Extract the [X, Y] coordinate from the center of the cell holding the provided text.  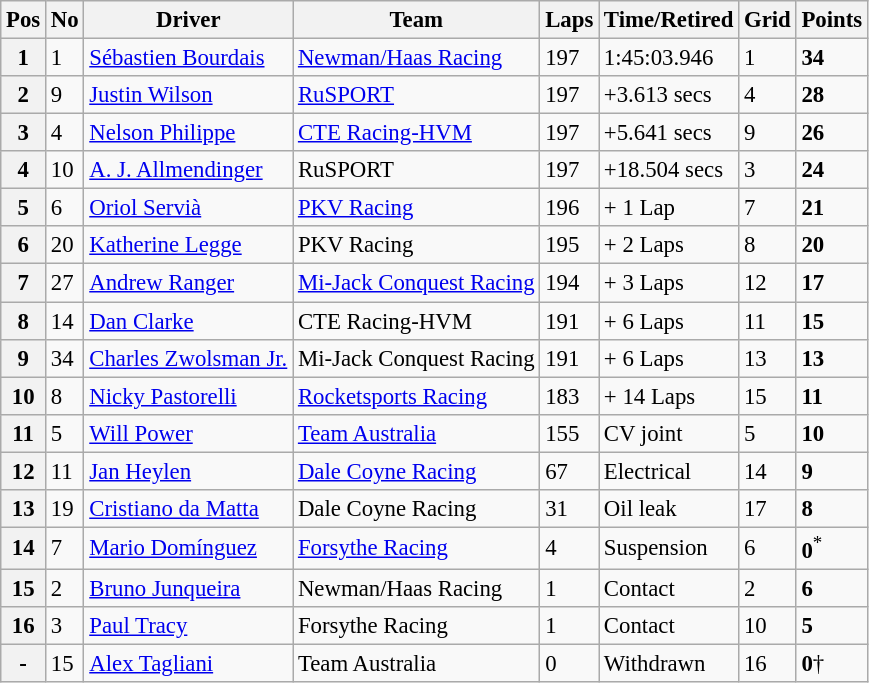
Electrical [669, 471]
Laps [570, 20]
Nicky Pastorelli [188, 396]
0 [570, 664]
A. J. Allmendinger [188, 170]
- [24, 664]
Alex Tagliani [188, 664]
Justin Wilson [188, 95]
Bruno Junqueira [188, 588]
Rocketsports Racing [416, 396]
183 [570, 396]
Pos [24, 20]
Team [416, 20]
Cristiano da Matta [188, 509]
+ 1 Lap [669, 208]
0† [832, 664]
31 [570, 509]
196 [570, 208]
67 [570, 471]
21 [832, 208]
Sébastien Bourdais [188, 58]
Dan Clarke [188, 321]
+3.613 secs [669, 95]
Driver [188, 20]
Andrew Ranger [188, 283]
Points [832, 20]
Jan Heylen [188, 471]
Time/Retired [669, 20]
Mario Domínguez [188, 548]
+18.504 secs [669, 170]
Charles Zwolsman Jr. [188, 358]
Oriol Servià [188, 208]
19 [65, 509]
Oil leak [669, 509]
Paul Tracy [188, 626]
26 [832, 133]
195 [570, 245]
CV joint [669, 433]
1:45:03.946 [669, 58]
27 [65, 283]
24 [832, 170]
+ 14 Laps [669, 396]
Suspension [669, 548]
28 [832, 95]
Withdrawn [669, 664]
+ 2 Laps [669, 245]
Katherine Legge [188, 245]
Grid [768, 20]
+ 3 Laps [669, 283]
+5.641 secs [669, 133]
Nelson Philippe [188, 133]
No [65, 20]
155 [570, 433]
Will Power [188, 433]
194 [570, 283]
0* [832, 548]
